Provide the [x, y] coordinate of the cell's center where the given text is located.  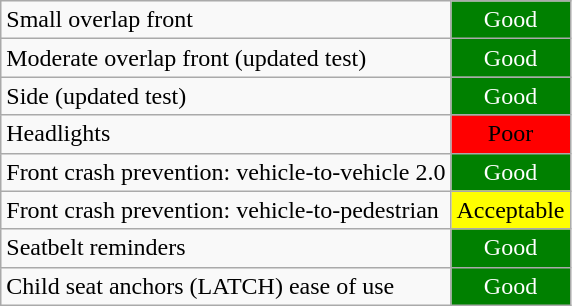
Poor [510, 134]
Front crash prevention: vehicle-to-vehicle 2.0 [226, 172]
Front crash prevention: vehicle-to-pedestrian [226, 210]
Side (updated test) [226, 96]
Acceptable [510, 210]
Child seat anchors (LATCH) ease of use [226, 286]
Small overlap front [226, 20]
Moderate overlap front (updated test) [226, 58]
Headlights [226, 134]
Seatbelt reminders [226, 248]
